Pinpoint the cell where the given text exists, returning its (x, y) midpoint coordinate. 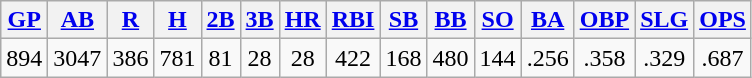
2B (220, 20)
3B (260, 20)
168 (404, 58)
144 (498, 58)
894 (24, 58)
GP (24, 20)
81 (220, 58)
SLG (664, 20)
OPS (723, 20)
SO (498, 20)
SB (404, 20)
.256 (548, 58)
R (130, 20)
3047 (78, 58)
.687 (723, 58)
.329 (664, 58)
H (178, 20)
BB (450, 20)
781 (178, 58)
HR (302, 20)
AB (78, 20)
386 (130, 58)
OBP (604, 20)
BA (548, 20)
RBI (353, 20)
422 (353, 58)
480 (450, 58)
.358 (604, 58)
